Return the (X, Y) coordinate for the center point of the cell that contains the specified text.  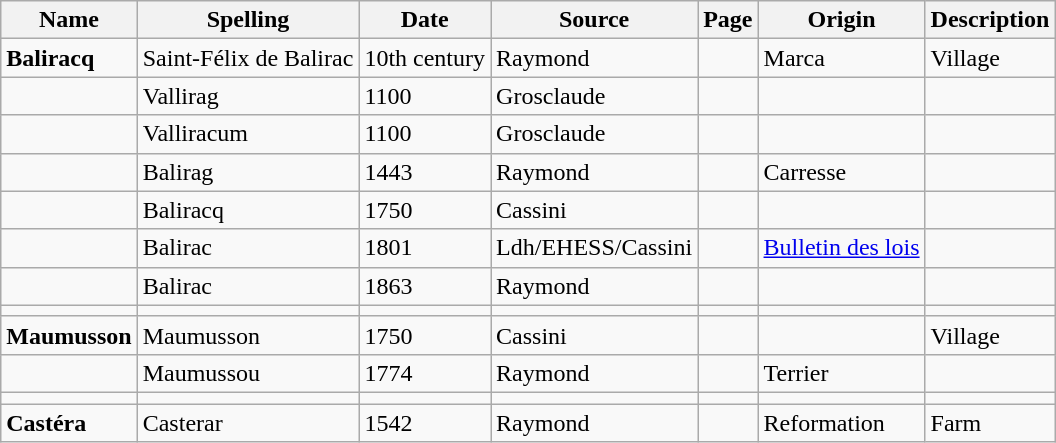
1542 (425, 423)
Page (728, 20)
Farm (990, 423)
10th century (425, 58)
1443 (425, 172)
Date (425, 20)
Bulletin des lois (842, 248)
Origin (842, 20)
Casterar (248, 423)
Balirag (248, 172)
Ldh/EHESS/Cassini (594, 248)
Source (594, 20)
Name (69, 20)
Spelling (248, 20)
Maumussou (248, 373)
Terrier (842, 373)
Marca (842, 58)
Saint-Félix de Balirac (248, 58)
Valliracum (248, 134)
Castéra (69, 423)
Carresse (842, 172)
Description (990, 20)
1863 (425, 286)
1801 (425, 248)
Vallirag (248, 96)
Reformation (842, 423)
1774 (425, 373)
